Pinpoint the cell where the given text exists, returning its [X, Y] midpoint coordinate. 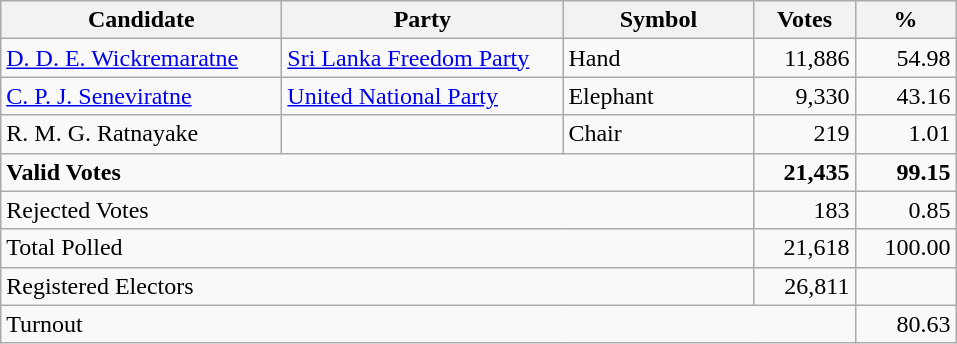
Hand [658, 58]
C. P. J. Seneviratne [142, 96]
Turnout [428, 324]
Votes [804, 20]
United National Party [422, 96]
Party [422, 20]
Symbol [658, 20]
80.63 [906, 324]
100.00 [906, 248]
99.15 [906, 172]
Total Polled [378, 248]
43.16 [906, 96]
Registered Electors [378, 286]
21,618 [804, 248]
11,886 [804, 58]
Sri Lanka Freedom Party [422, 58]
Elephant [658, 96]
Chair [658, 134]
Candidate [142, 20]
1.01 [906, 134]
Rejected Votes [378, 210]
% [906, 20]
0.85 [906, 210]
9,330 [804, 96]
219 [804, 134]
183 [804, 210]
26,811 [804, 286]
D. D. E. Wickremaratne [142, 58]
Valid Votes [378, 172]
21,435 [804, 172]
54.98 [906, 58]
R. M. G. Ratnayake [142, 134]
